Output the (x, y) coordinate of the center of the cell containing the given text.  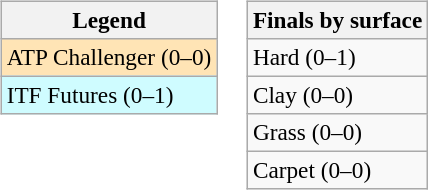
ITF Futures (0–1) (108, 95)
Finals by surface (337, 20)
Clay (0–0) (337, 95)
ATP Challenger (0–0) (108, 57)
Grass (0–0) (337, 133)
Hard (0–1) (337, 57)
Legend (108, 20)
Carpet (0–0) (337, 171)
